Identify which cell holds the provided text, then report its (X, Y) central coordinate. 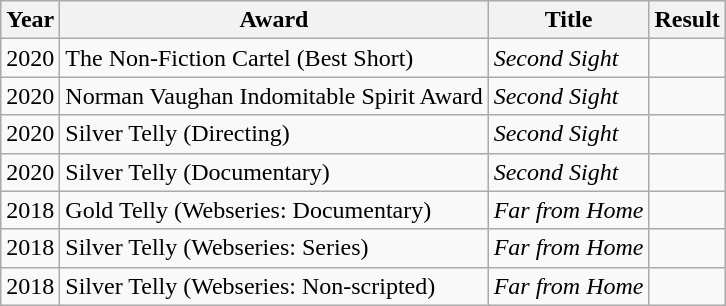
Silver Telly (Webseries: Series) (274, 248)
Title (568, 20)
Silver Telly (Webseries: Non-scripted) (274, 286)
Gold Telly (Webseries: Documentary) (274, 210)
Result (687, 20)
Silver Telly (Directing) (274, 134)
Year (30, 20)
Norman Vaughan Indomitable Spirit Award (274, 96)
Award (274, 20)
Silver Telly (Documentary) (274, 172)
The Non-Fiction Cartel (Best Short) (274, 58)
